Return the [x, y] coordinate for the center point of the cell that contains the specified text.  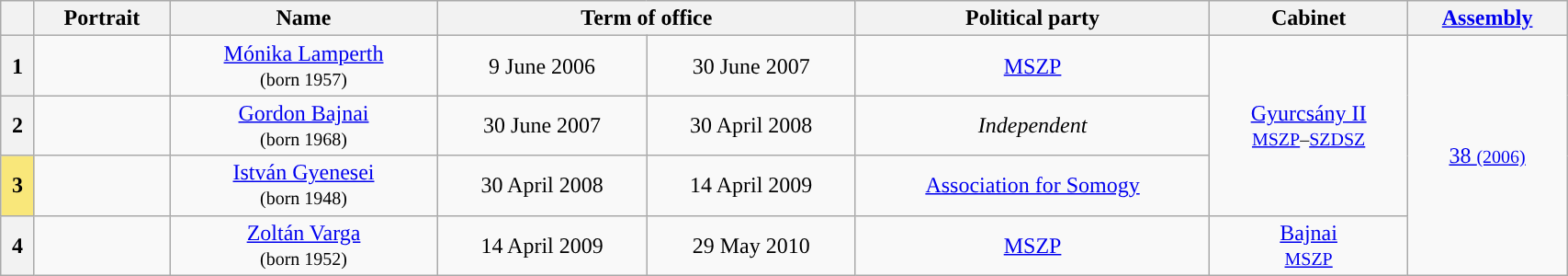
BajnaiMSZP [1309, 245]
Association for Somogy [1032, 186]
Independent [1032, 125]
2 [17, 125]
1 [17, 66]
Name [304, 18]
29 May 2010 [751, 245]
Assembly [1488, 18]
3 [17, 186]
Gyurcsány IIMSZP–SZDSZ [1309, 125]
Cabinet [1309, 18]
Gordon Bajnai(born 1968) [304, 125]
Mónika Lamperth(born 1957) [304, 66]
Political party [1032, 18]
Term of office [647, 18]
9 June 2006 [542, 66]
Portrait [102, 18]
4 [17, 245]
38 (2006) [1488, 155]
Zoltán Varga(born 1952) [304, 245]
István Gyenesei(born 1948) [304, 186]
